Provide the (X, Y) coordinate of the cell's center where the given text is located.  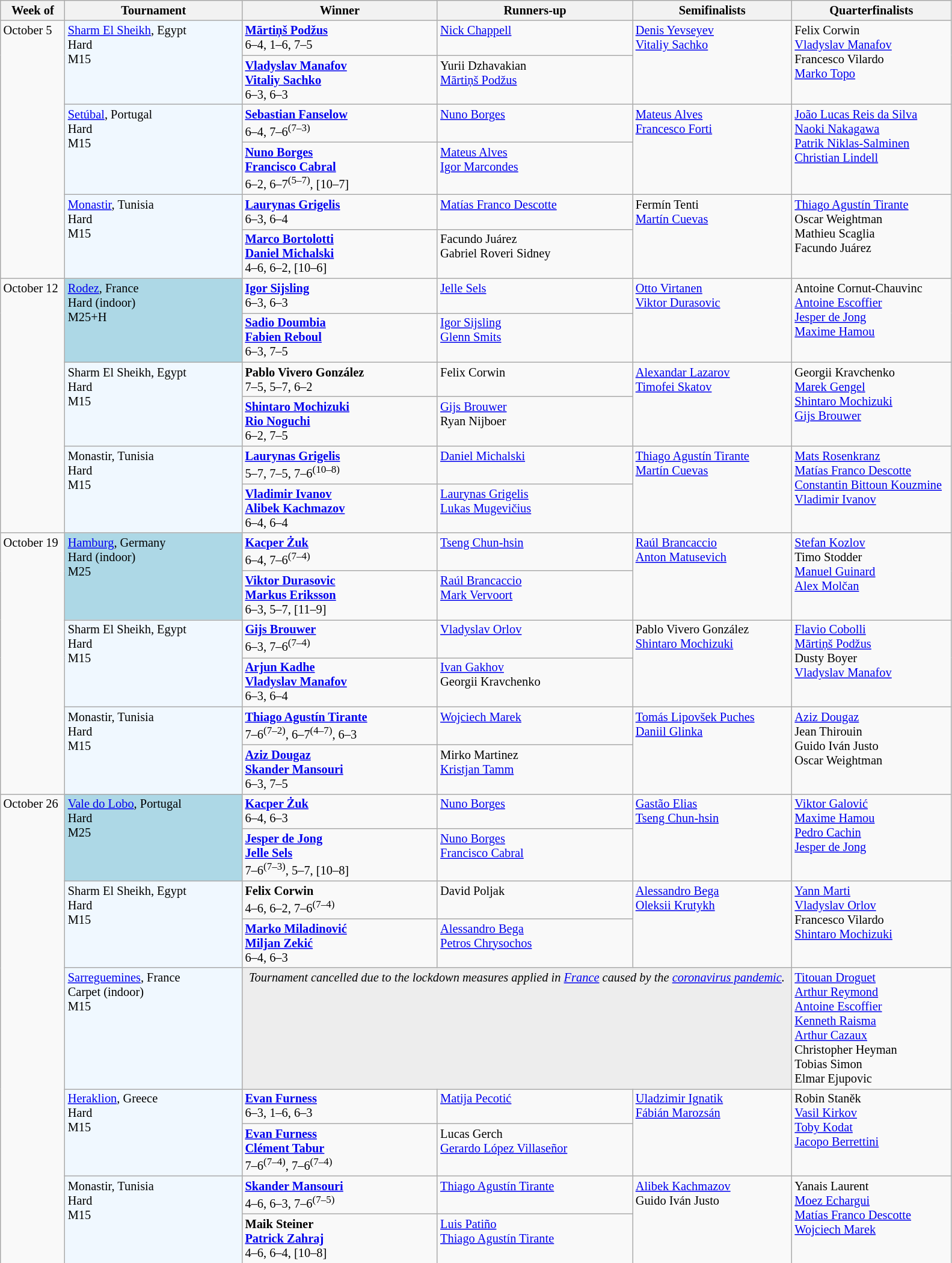
Igor Sijsling 6–3, 6–3 (340, 296)
Tomás Lipovšek Puches Daniil Glinka (712, 751)
Otto Virtanen Viktor Durasovic (712, 320)
Titouan Droguet Arthur Reymond Antoine Escoffier Kenneth Raisma Arthur Cazaux Christopher Heyman Tobias Simon Elmar Ejupovic (872, 1028)
João Lucas Reis da Silva Naoki Nakagawa Patrik Niklas-Salminen Christian Lindell (872, 149)
Viktor Durasovic Markus Eriksson 6–3, 5–7, [11–9] (340, 595)
Stefan Kozlov Timo Stodder Manuel Guinard Alex Molčan (872, 576)
October 26 (32, 1028)
Felix Corwin 4–6, 6–2, 7–6(7–4) (340, 900)
Uladzimir Ignatik Fábián Marozsán (712, 1132)
Laurynas Grigelis 5–7, 7–5, 7–6(10–8) (340, 464)
October 19 (32, 663)
Vladyslav Manafov Vitaliy Sachko 6–3, 6–3 (340, 80)
Evan Furness 6–3, 1–6, 6–3 (340, 1106)
Denis Yevseyev Vitaliy Sachko (712, 63)
Sarreguemines, France Carpet (indoor) M15 (154, 1028)
Tournament (154, 10)
Mateus Alves Igor Marcondes (535, 168)
Georgii Kravchenko Marek Gengel Shintaro Mochizuki Gijs Brouwer (872, 404)
Marco Bortolotti Daniel Michalski 4–6, 6–2, [10–6] (340, 254)
Rodez, France Hard (indoor) M25+H (154, 320)
October 5 (32, 149)
Thiago Agustín Tirante Oscar Weightman Mathieu Scaglia Facundo Juárez (872, 236)
Daniel Michalski (535, 464)
Vladimir Ivanov Alibek Kachmazov 6–4, 6–4 (340, 508)
Raúl Brancaccio Anton Matusevich (712, 576)
Gijs Brouwer Ryan Nijboer (535, 422)
Evan Furness Clément Tabur 7–6(7–4), 7–6(7–4) (340, 1150)
October 12 (32, 405)
Viktor Galović Maxime Hamou Pedro Cachin Jesper de Jong (872, 837)
Thiago Agustín Tirante Martín Cuevas (712, 490)
Tseng Chun-hsin (535, 552)
Jesper de Jong Jelle Sels 7–6(7–3), 5–7, [10–8] (340, 854)
Felix Corwin (535, 380)
Mirko Martinez Kristjan Tamm (535, 769)
Flavio Cobolli Mārtiņš Podžus Dusty Boyer Vladyslav Manafov (872, 663)
Sadio Doumbia Fabien Reboul 6–3, 7–5 (340, 337)
Gijs Brouwer 6–3, 7–6(7–4) (340, 639)
Alessandro Bega Oleksii Krutykh (712, 924)
Robin Staněk Vasil Kirkov Toby Kodat Jacopo Berrettini (872, 1132)
Nuno Borges Francisco Cabral (535, 854)
Wojciech Marek (535, 725)
Quarterfinalists (872, 10)
Maik Steiner Patrick Zahraj 4–6, 6–4, [10–8] (340, 1238)
Mārtiņš Podžus 6–4, 1–6, 7–5 (340, 38)
Fermín Tenti Martín Cuevas (712, 236)
Pablo Vivero González Shintaro Mochizuki (712, 663)
Kacper Żuk 6–4, 6–3 (340, 811)
Semifinalists (712, 10)
Vladyslav Orlov (535, 639)
Alexandar Lazarov Timofei Skatov (712, 404)
Raúl Brancaccio Mark Vervoort (535, 595)
Tournament cancelled due to the lockdown measures applied in France caused by the coronavirus pandemic. (517, 1028)
Setúbal, Portugal Hard M15 (154, 149)
Skander Mansouri 4–6, 6–3, 7–6(7–5) (340, 1194)
Thiago Agustín Tirante 7–6(7–2), 6–7(4–7), 6–3 (340, 725)
Winner (340, 10)
David Poljak (535, 900)
Gastão Elias Tseng Chun-hsin (712, 837)
Yann Marti Vladyslav Orlov Francesco Vilardo Shintaro Mochizuki (872, 924)
Week of (32, 10)
Yurii Dzhavakian Mārtiņš Podžus (535, 80)
Kacper Żuk 6–4, 7–6(7–4) (340, 552)
Pablo Vivero González 7–5, 5–7, 6–2 (340, 380)
Felix Corwin Vladyslav Manafov Francesco Vilardo Marko Topo (872, 63)
Sebastian Fanselow 6–4, 7–6(7–3) (340, 123)
Thiago Agustín Tirante (535, 1194)
Facundo Juárez Gabriel Roveri Sidney (535, 254)
Aziz Dougaz Skander Mansouri 6–3, 7–5 (340, 769)
Mateus Alves Francesco Forti (712, 149)
Laurynas Grigelis Lukas Mugevičius (535, 508)
Luis Patiño Thiago Agustín Tirante (535, 1238)
Vale do Lobo, Portugal Hard M25 (154, 837)
Arjun Kadhe Vladyslav Manafov 6–3, 6–4 (340, 682)
Lucas Gerch Gerardo López Villaseñor (535, 1150)
Alessandro Bega Petros Chrysochos (535, 943)
Ivan Gakhov Georgii Kravchenko (535, 682)
Nuno Borges Francisco Cabral 6–2, 6–7(5–7), [10–7] (340, 168)
Hamburg, Germany Hard (indoor) M25 (154, 576)
Alibek Kachmazov Guido Iván Justo (712, 1220)
Yanais Laurent Moez Echargui Matías Franco Descotte Wojciech Marek (872, 1220)
Nick Chappell (535, 38)
Runners-up (535, 10)
Jelle Sels (535, 296)
Matija Pecotić (535, 1106)
Aziz Dougaz Jean Thirouin Guido Iván Justo Oscar Weightman (872, 751)
Mats Rosenkranz Matías Franco Descotte Constantin Bittoun Kouzmine Vladimir Ivanov (872, 490)
Matías Franco Descotte (535, 212)
Heraklion, Greece Hard M15 (154, 1132)
Shintaro Mochizuki Rio Noguchi 6–2, 7–5 (340, 422)
Marko Miladinović Miljan Zekić 6–4, 6–3 (340, 943)
Igor Sijsling Glenn Smits (535, 337)
Antoine Cornut-Chauvinc Antoine Escoffier Jesper de Jong Maxime Hamou (872, 320)
Laurynas Grigelis 6–3, 6–4 (340, 212)
